Scan for the cell matching the given text and deliver its (X, Y) coordinate at center. 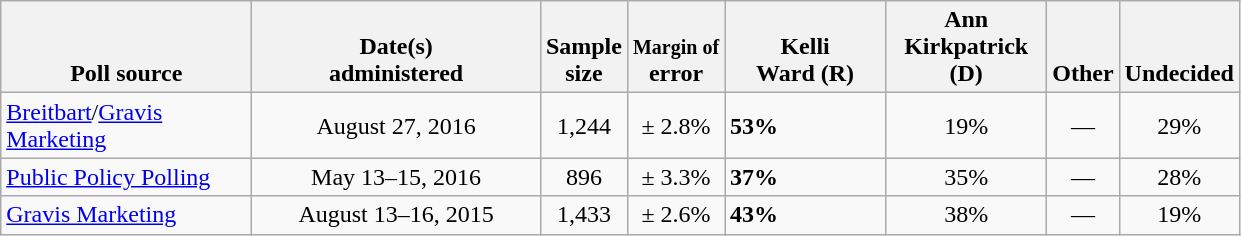
Other (1083, 47)
35% (966, 177)
28% (1179, 177)
Breitbart/Gravis Marketing (126, 126)
43% (806, 215)
Date(s)administered (396, 47)
1,433 (584, 215)
Samplesize (584, 47)
± 2.6% (676, 215)
Public Policy Polling (126, 177)
Margin oferror (676, 47)
29% (1179, 126)
37% (806, 177)
± 2.8% (676, 126)
August 13–16, 2015 (396, 215)
896 (584, 177)
Gravis Marketing (126, 215)
KelliWard (R) (806, 47)
53% (806, 126)
1,244 (584, 126)
38% (966, 215)
August 27, 2016 (396, 126)
Undecided (1179, 47)
± 3.3% (676, 177)
Poll source (126, 47)
AnnKirkpatrick (D) (966, 47)
May 13–15, 2016 (396, 177)
